Detect which cell encompasses the target text, then output its (x, y) center coordinate. 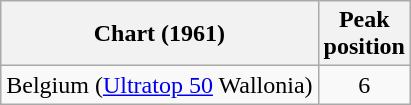
Belgium (Ultratop 50 Wallonia) (160, 85)
Chart (1961) (160, 34)
Peakposition (364, 34)
6 (364, 85)
